Find where the given text appears and provide that cell's center as [X, Y] coordinate. 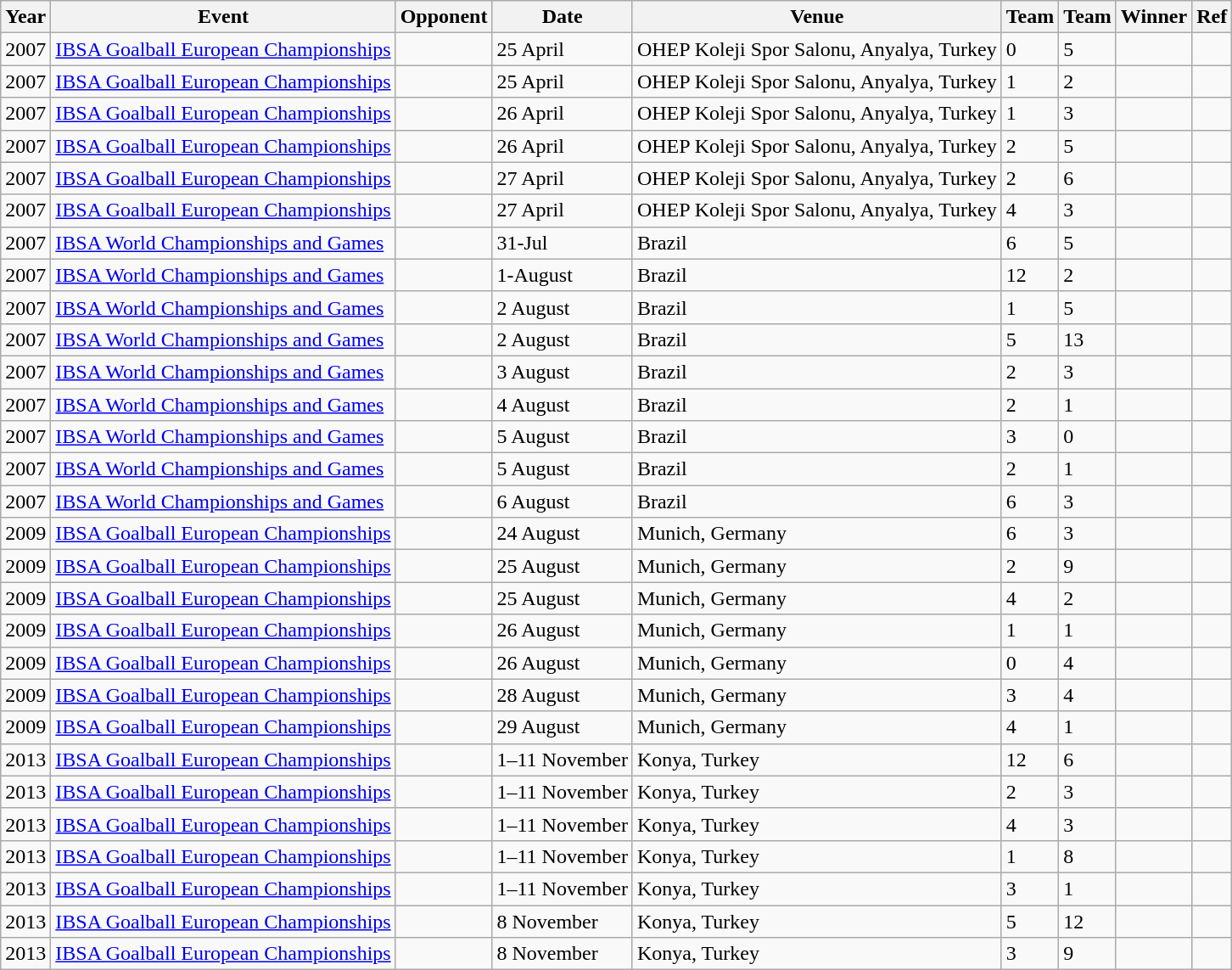
Event [223, 17]
29 August [562, 727]
Winner [1154, 17]
31-Jul [562, 243]
13 [1088, 339]
6 August [562, 502]
1-August [562, 275]
24 August [562, 534]
8 [1088, 856]
4 August [562, 405]
Date [562, 17]
3 August [562, 372]
Opponent [444, 17]
Ref [1212, 17]
28 August [562, 695]
Year [25, 17]
Venue [816, 17]
